Search for the cell housing the specified text and yield its (X, Y) center coordinate. 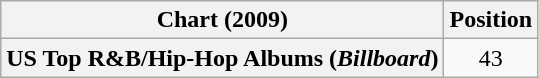
43 (491, 58)
US Top R&B/Hip-Hop Albums (Billboard) (222, 58)
Chart (2009) (222, 20)
Position (491, 20)
